Capture the cell that displays the provided text and extract its [x, y] central coordinate. 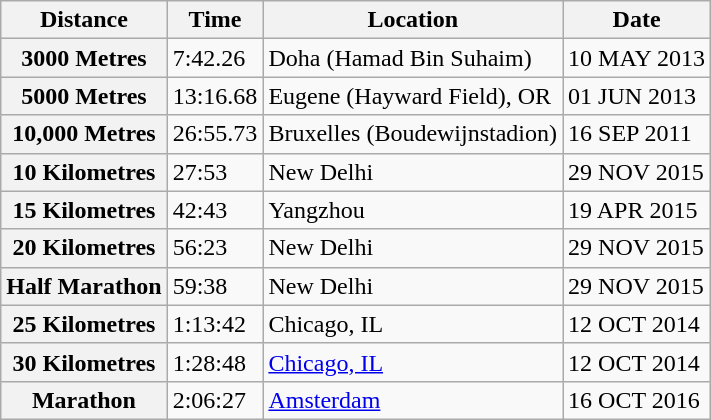
30 Kilometres [84, 362]
26:55.73 [215, 134]
1:13:42 [215, 324]
01 JUN 2013 [637, 96]
59:38 [215, 286]
Bruxelles (Boudewijnstadion) [413, 134]
15 Kilometres [84, 210]
13:16.68 [215, 96]
Amsterdam [413, 400]
3000 Metres [84, 58]
25 Kilometres [84, 324]
Half Marathon [84, 286]
7:42.26 [215, 58]
10 MAY 2013 [637, 58]
Time [215, 20]
2:06:27 [215, 400]
5000 Metres [84, 96]
Yangzhou [413, 210]
Marathon [84, 400]
Distance [84, 20]
10 Kilometres [84, 172]
19 APR 2015 [637, 210]
42:43 [215, 210]
20 Kilometres [84, 248]
Doha (Hamad Bin Suhaim) [413, 58]
Date [637, 20]
16 OCT 2016 [637, 400]
1:28:48 [215, 362]
27:53 [215, 172]
Location [413, 20]
16 SEP 2011 [637, 134]
56:23 [215, 248]
10,000 Metres [84, 134]
Eugene (Hayward Field), OR [413, 96]
